Return [X, Y] of the center of cell containing provided text 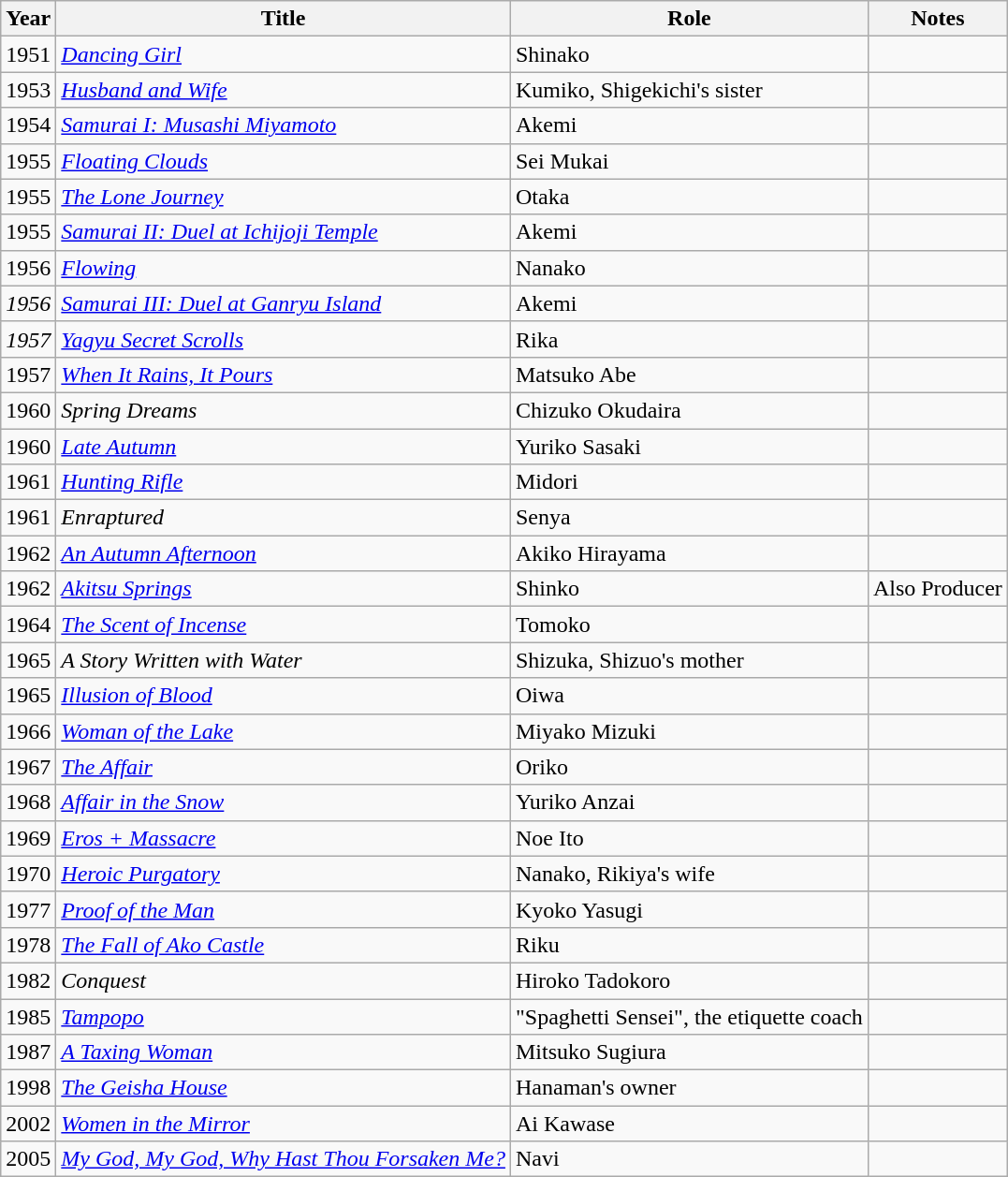
Shinko [689, 589]
1967 [28, 767]
Affair in the Snow [284, 802]
Samurai I: Musashi Miyamoto [284, 125]
Conquest [284, 980]
Role [689, 19]
Ai Kawase [689, 1124]
Husband and Wife [284, 90]
Mitsuko Sugiura [689, 1052]
The Scent of Incense [284, 625]
Woman of the Lake [284, 731]
Navi [689, 1159]
The Affair [284, 767]
Heroic Purgatory [284, 874]
The Fall of Ako Castle [284, 945]
Nanako, Rikiya's wife [689, 874]
Oriko [689, 767]
When It Rains, It Pours [284, 375]
Yuriko Sasaki [689, 447]
Matsuko Abe [689, 375]
Year [28, 19]
Shinako [689, 54]
Late Autumn [284, 447]
Rika [689, 339]
Hunting Rifle [284, 482]
Kumiko, Shigekichi's sister [689, 90]
Yuriko Anzai [689, 802]
Oiwa [689, 696]
1985 [28, 1016]
Spring Dreams [284, 410]
Women in the Mirror [284, 1124]
1969 [28, 838]
Samurai III: Duel at Ganryu Island [284, 303]
2002 [28, 1124]
Eros + Massacre [284, 838]
An Autumn Afternoon [284, 553]
Noe Ito [689, 838]
Hanaman's owner [689, 1088]
1953 [28, 90]
Tampopo [284, 1016]
Senya [689, 518]
Kyoko Yasugi [689, 909]
1982 [28, 980]
My God, My God, Why Hast Thou Forsaken Me? [284, 1159]
Title [284, 19]
"Spaghetti Sensei", the etiquette coach [689, 1016]
Notes [938, 19]
Tomoko [689, 625]
Samurai II: Duel at Ichijoji Temple [284, 232]
1977 [28, 909]
Midori [689, 482]
Sei Mukai [689, 161]
1978 [28, 945]
Chizuko Okudaira [689, 410]
Illusion of Blood [284, 696]
Floating Clouds [284, 161]
1966 [28, 731]
Otaka [689, 197]
Flowing [284, 268]
1951 [28, 54]
1964 [28, 625]
1970 [28, 874]
Akitsu Springs [284, 589]
A Story Written with Water [284, 660]
2005 [28, 1159]
Enraptured [284, 518]
1954 [28, 125]
1987 [28, 1052]
Dancing Girl [284, 54]
The Geisha House [284, 1088]
Also Producer [938, 589]
Riku [689, 945]
Nanako [689, 268]
1968 [28, 802]
A Taxing Woman [284, 1052]
Akiko Hirayama [689, 553]
Yagyu Secret Scrolls [284, 339]
Shizuka, Shizuo's mother [689, 660]
Proof of the Man [284, 909]
1998 [28, 1088]
Hiroko Tadokoro [689, 980]
The Lone Journey [284, 197]
Miyako Mizuki [689, 731]
